Scan for the cell matching the given text and deliver its [X, Y] coordinate at center. 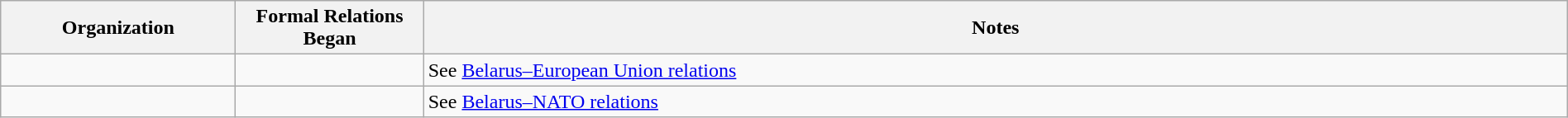
Notes [996, 28]
Formal Relations Began [329, 28]
Organization [118, 28]
See Belarus–NATO relations [996, 101]
See Belarus–European Union relations [996, 70]
